Return the (X, Y) coordinate for the center point of the cell that contains the specified text.  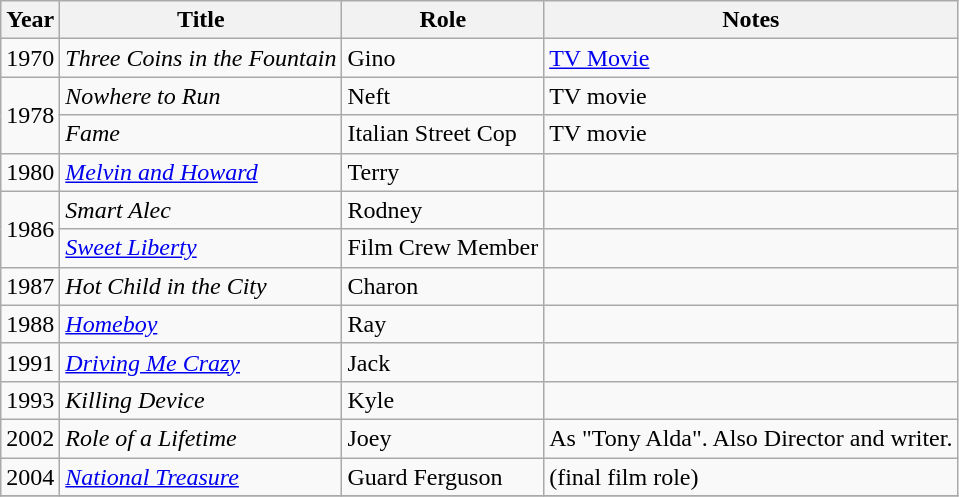
Joey (443, 438)
Smart Alec (201, 210)
As "Tony Alda". Also Director and writer. (751, 438)
2004 (30, 477)
Terry (443, 172)
Role (443, 20)
1970 (30, 58)
Kyle (443, 400)
Role of a Lifetime (201, 438)
Sweet Liberty (201, 248)
(final film role) (751, 477)
Neft (443, 96)
TV Movie (751, 58)
Melvin and Howard (201, 172)
Charon (443, 286)
1987 (30, 286)
1993 (30, 400)
Notes (751, 20)
Jack (443, 362)
Ray (443, 324)
2002 (30, 438)
1988 (30, 324)
Guard Ferguson (443, 477)
Rodney (443, 210)
National Treasure (201, 477)
1978 (30, 115)
Killing Device (201, 400)
Film Crew Member (443, 248)
Italian Street Cop (443, 134)
1980 (30, 172)
Homeboy (201, 324)
Title (201, 20)
1986 (30, 229)
Three Coins in the Fountain (201, 58)
Driving Me Crazy (201, 362)
Fame (201, 134)
1991 (30, 362)
Year (30, 20)
Gino (443, 58)
Nowhere to Run (201, 96)
Hot Child in the City (201, 286)
